Return the (X, Y) coordinate for the center point of the cell that contains the specified text.  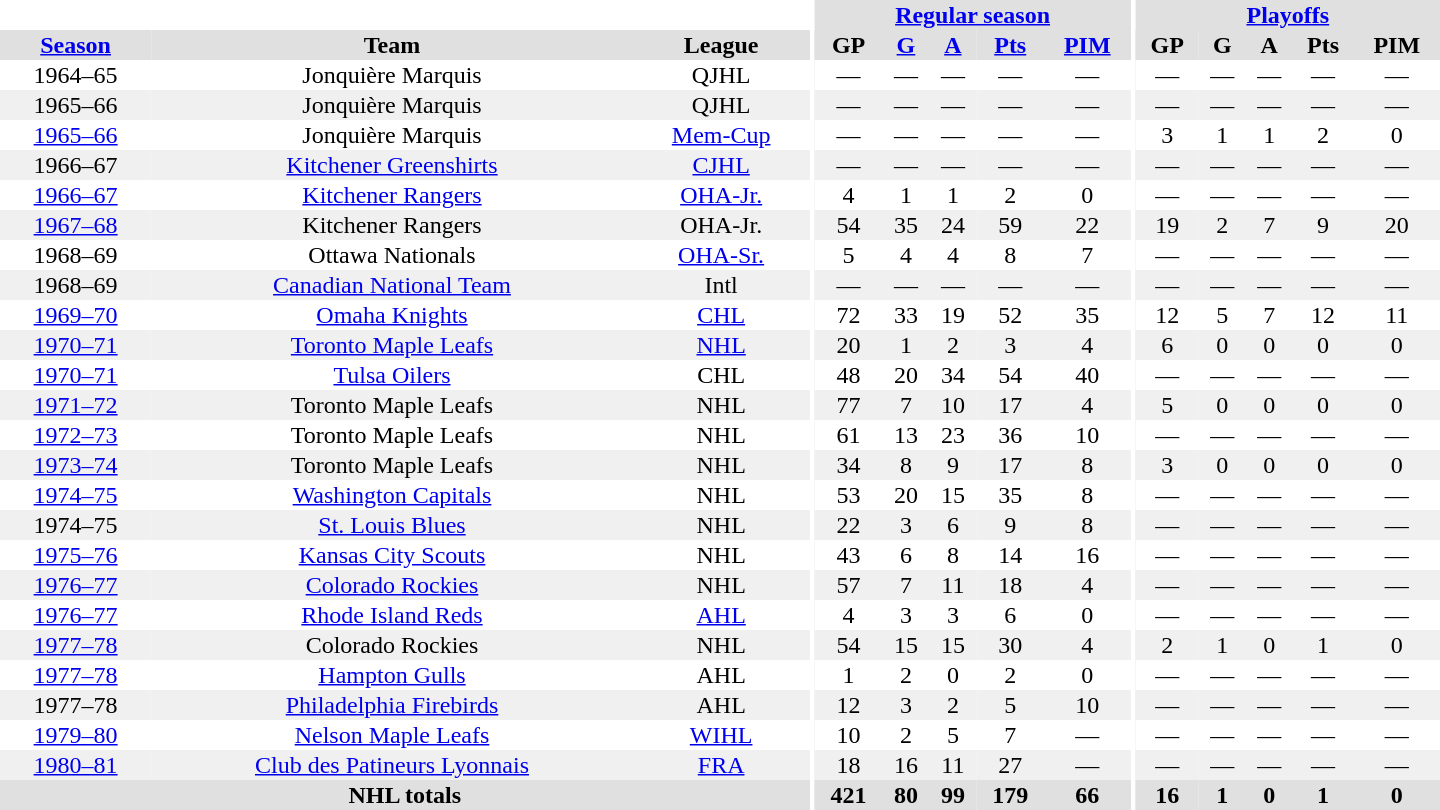
Canadian National Team (392, 285)
Team (392, 45)
57 (849, 585)
52 (1010, 315)
1967–68 (76, 225)
1972–73 (76, 435)
23 (952, 435)
66 (1087, 795)
Nelson Maple Leafs (392, 735)
1971–72 (76, 405)
27 (1010, 765)
Ottawa Nationals (392, 255)
99 (952, 795)
24 (952, 225)
43 (849, 555)
St. Louis Blues (392, 525)
Mem-Cup (722, 135)
Regular season (973, 15)
Kitchener Greenshirts (392, 165)
1975–76 (76, 555)
Rhode Island Reds (392, 615)
Kansas City Scouts (392, 555)
OHA-Sr. (722, 255)
80 (906, 795)
1979–80 (76, 735)
61 (849, 435)
36 (1010, 435)
14 (1010, 555)
1964–65 (76, 75)
FRA (722, 765)
Omaha Knights (392, 315)
30 (1010, 645)
NHL totals (405, 795)
72 (849, 315)
Season (76, 45)
1973–74 (76, 465)
33 (906, 315)
Tulsa Oilers (392, 375)
Hampton Gulls (392, 675)
421 (849, 795)
WIHL (722, 735)
Intl (722, 285)
Playoffs (1288, 15)
13 (906, 435)
League (722, 45)
59 (1010, 225)
Philadelphia Firebirds (392, 705)
CJHL (722, 165)
1969–70 (76, 315)
48 (849, 375)
Washington Capitals (392, 495)
179 (1010, 795)
Club des Patineurs Lyonnais (392, 765)
40 (1087, 375)
77 (849, 405)
1980–81 (76, 765)
53 (849, 495)
